Detect which cell encompasses the target text, then output its (X, Y) center coordinate. 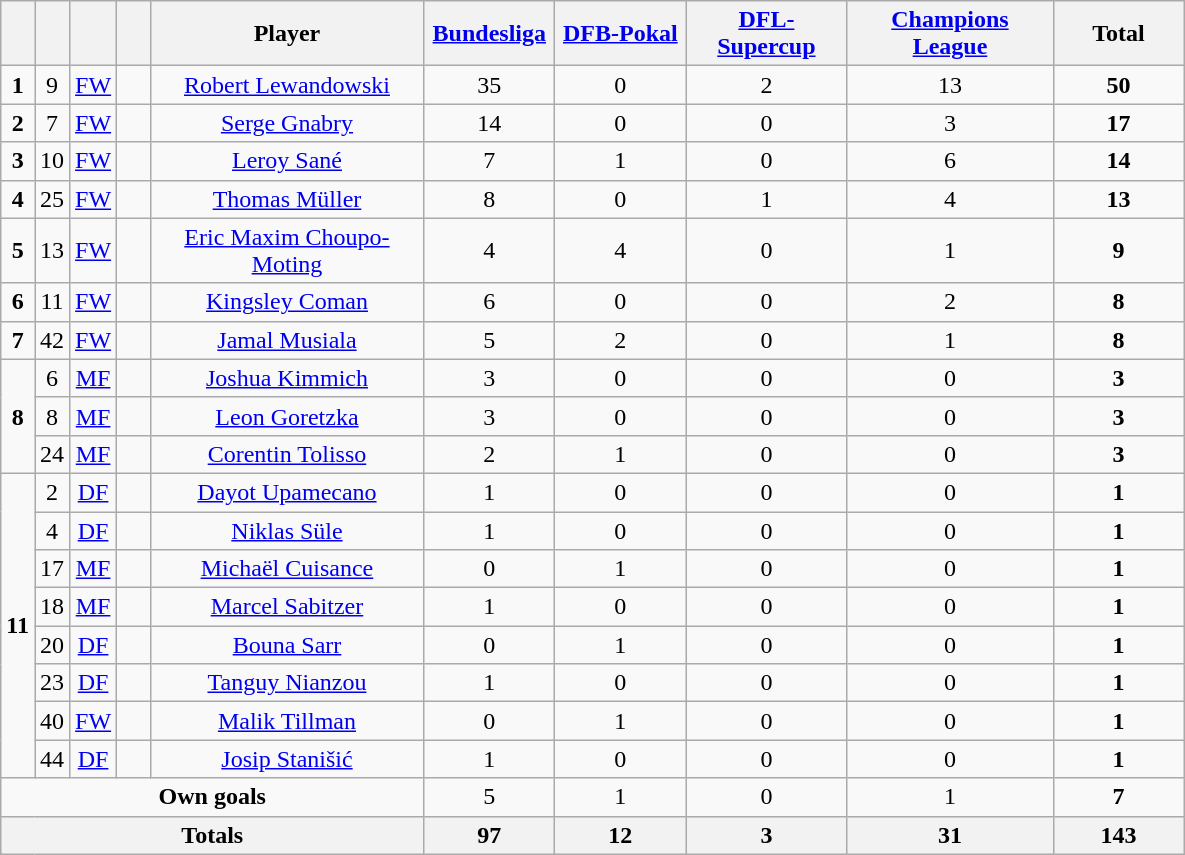
Kingsley Coman (287, 302)
Totals (212, 835)
31 (950, 835)
DFB-Pokal (620, 34)
97 (490, 835)
Total (1118, 34)
Eric Maxim Choupo-Moting (287, 250)
Joshua Kimmich (287, 378)
Player (287, 34)
Own goals (212, 797)
Bundesliga (490, 34)
42 (52, 340)
Bouna Sarr (287, 645)
Malik Tillman (287, 721)
35 (490, 85)
Tanguy Nianzou (287, 683)
143 (1118, 835)
20 (52, 645)
Dayot Upamecano (287, 492)
Corentin Tolisso (287, 454)
25 (52, 199)
24 (52, 454)
44 (52, 759)
Robert Lewandowski (287, 85)
Niklas Süle (287, 531)
50 (1118, 85)
18 (52, 607)
Thomas Müller (287, 199)
Serge Gnabry (287, 123)
Marcel Sabitzer (287, 607)
40 (52, 721)
Leon Goretzka (287, 416)
23 (52, 683)
10 (52, 161)
DFL-Supercup (766, 34)
Michaël Cuisance (287, 569)
Jamal Musiala (287, 340)
Champions League (950, 34)
Leroy Sané (287, 161)
Josip Stanišić (287, 759)
12 (620, 835)
